Extract the [X, Y] coordinate from the center of the cell holding the provided text.  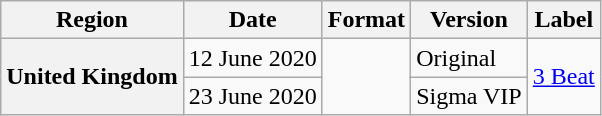
Label [564, 20]
Original [470, 58]
Sigma VIP [470, 96]
23 June 2020 [252, 96]
Format [366, 20]
Region [92, 20]
Version [470, 20]
3 Beat [564, 77]
United Kingdom [92, 77]
Date [252, 20]
12 June 2020 [252, 58]
